Search for the cell housing the specified text and yield its (X, Y) center coordinate. 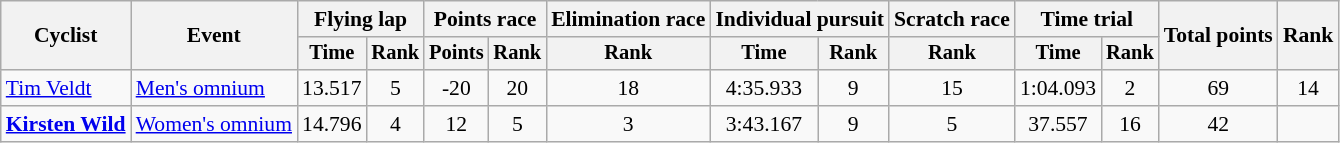
4 (396, 124)
4:35.933 (764, 88)
Cyclist (66, 36)
Men's omnium (214, 88)
69 (1218, 88)
Points race (485, 19)
1:04.093 (1058, 88)
3 (628, 124)
13.517 (332, 88)
3:43.167 (764, 124)
14.796 (332, 124)
16 (1130, 124)
Event (214, 36)
37.557 (1058, 124)
42 (1218, 124)
Time trial (1087, 19)
Scratch race (952, 19)
15 (952, 88)
20 (518, 88)
Flying lap (360, 19)
Total points (1218, 36)
Points (456, 54)
Tim Veldt (66, 88)
Women's omnium (214, 124)
12 (456, 124)
Elimination race (628, 19)
-20 (456, 88)
Individual pursuit (800, 19)
14 (1308, 88)
18 (628, 88)
2 (1130, 88)
Kirsten Wild (66, 124)
